Scan for the cell matching the given text and deliver its (x, y) coordinate at center. 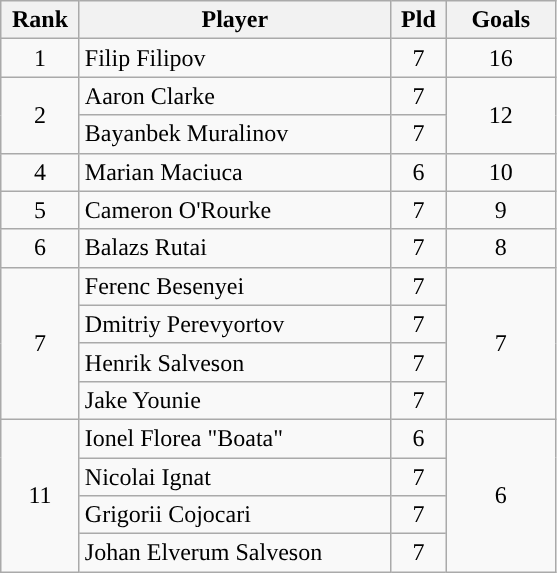
Player (234, 20)
Nicolai Ignat (234, 477)
11 (40, 495)
Filip Filipov (234, 58)
Marian Maciuca (234, 172)
1 (40, 58)
Rank (40, 20)
Aaron Clarke (234, 96)
16 (500, 58)
Grigorii Cojocari (234, 515)
Bayanbek Muralinov (234, 134)
2 (40, 115)
9 (500, 210)
Balazs Rutai (234, 248)
Dmitriy Perevyortov (234, 324)
Ferenc Besenyei (234, 286)
Henrik Salveson (234, 362)
Pld (418, 20)
Johan Elverum Salveson (234, 553)
Jake Younie (234, 400)
4 (40, 172)
Goals (500, 20)
12 (500, 115)
10 (500, 172)
5 (40, 210)
8 (500, 248)
Ionel Florea "Boata" (234, 438)
Cameron O'Rourke (234, 210)
